Return (X, Y) of the center of cell containing provided text 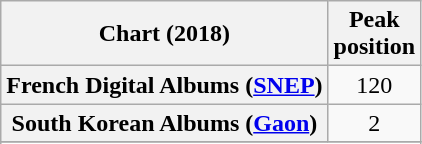
French Digital Albums (SNEP) (164, 85)
Peak position (374, 34)
120 (374, 85)
South Korean Albums (Gaon) (164, 123)
Chart (2018) (164, 34)
2 (374, 123)
